Determine the [X, Y] coordinate at the center of the cell enclosing the given text.  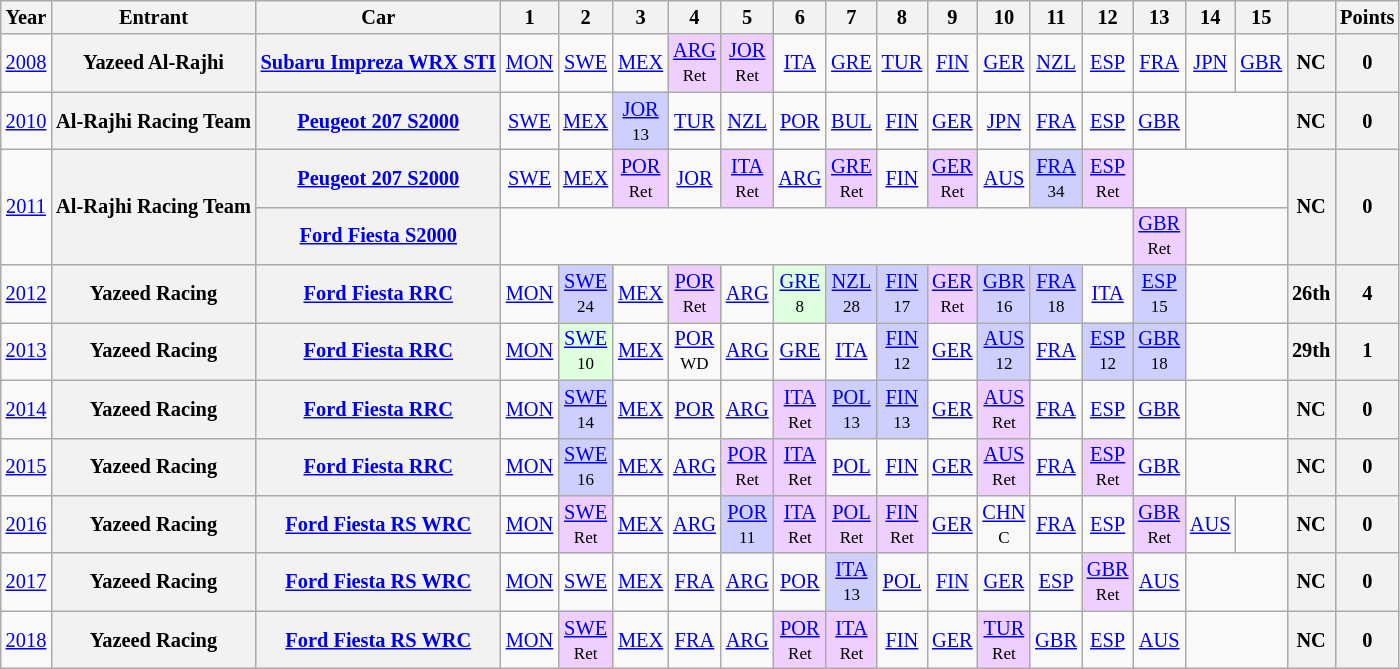
8 [902, 17]
2 [586, 17]
2008 [26, 63]
GBR16 [1004, 294]
9 [952, 17]
2010 [26, 121]
FINRet [902, 524]
26th [1311, 294]
7 [851, 17]
Car [378, 17]
FRA34 [1056, 178]
14 [1210, 17]
Points [1367, 17]
2016 [26, 524]
10 [1004, 17]
2011 [26, 206]
PORWD [694, 351]
FIN12 [902, 351]
JOR [694, 178]
JOR13 [640, 121]
AUS12 [1004, 351]
FRA18 [1056, 294]
3 [640, 17]
12 [1108, 17]
BUL [851, 121]
TURRet [1004, 640]
SWE16 [586, 467]
Ford Fiesta S2000 [378, 236]
FIN17 [902, 294]
SWE14 [586, 409]
JORRet [748, 63]
Year [26, 17]
2012 [26, 294]
Subaru Impreza WRX STI [378, 63]
Entrant [154, 17]
2018 [26, 640]
CHNC [1004, 524]
GRERet [851, 178]
6 [800, 17]
SWE24 [586, 294]
ESP12 [1108, 351]
FIN13 [902, 409]
11 [1056, 17]
5 [748, 17]
GRE8 [800, 294]
GBR18 [1159, 351]
15 [1261, 17]
2014 [26, 409]
2015 [26, 467]
ESP15 [1159, 294]
POLRet [851, 524]
POR11 [748, 524]
ITA13 [851, 582]
ARGRet [694, 63]
NZL28 [851, 294]
29th [1311, 351]
2013 [26, 351]
2017 [26, 582]
Yazeed Al-Rajhi [154, 63]
POL13 [851, 409]
13 [1159, 17]
SWE10 [586, 351]
